Search for the cell housing the specified text and yield its [x, y] center coordinate. 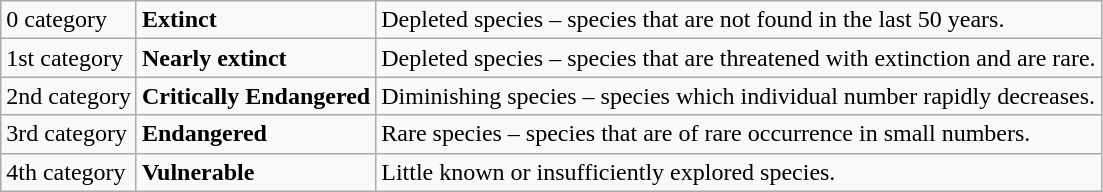
Depleted species – species that are not found in the last 50 years. [738, 20]
3rd category [69, 134]
0 category [69, 20]
Little known or insufficiently explored species. [738, 172]
Nearly extinct [256, 58]
Rare species – species that are of rare occurrence in small numbers. [738, 134]
2nd category [69, 96]
Endangered [256, 134]
4th category [69, 172]
1st category [69, 58]
Critically Endangered [256, 96]
Depleted species – species that are threatened with extinction and are rare. [738, 58]
Vulnerable [256, 172]
Diminishing species – species which individual number rapidly decreases. [738, 96]
Extinct [256, 20]
